Search for the cell housing the specified text and yield its [x, y] center coordinate. 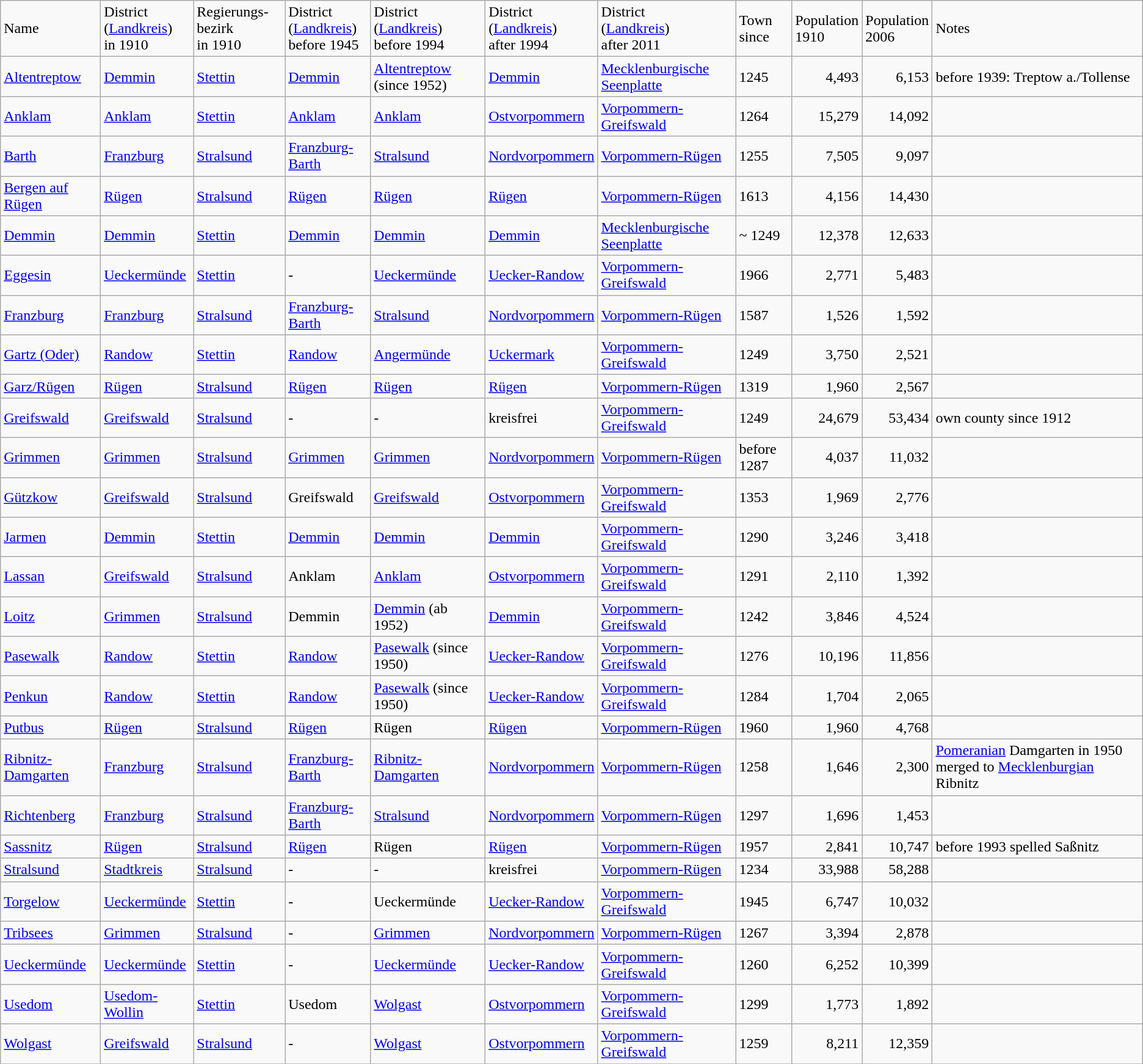
10,747 [898, 847]
1,696 [827, 815]
1267 [764, 933]
1290 [764, 537]
1,453 [898, 815]
Altentreptow [51, 77]
3,418 [898, 537]
1957 [764, 847]
before 1993 spelled Saßnitz [1037, 847]
1613 [764, 195]
Uckermark [542, 354]
1299 [764, 1004]
1353 [764, 497]
Usedom-Wollin [147, 1004]
1966 [764, 275]
Putbus [51, 727]
Population 2006 [898, 29]
1,592 [898, 315]
3,750 [827, 354]
4,037 [827, 457]
3,846 [827, 617]
14,092 [898, 116]
1,704 [827, 696]
Bergen auf Rügen [51, 195]
Eggesin [51, 275]
11,856 [898, 656]
before 1939: Treptow a./Tollense [1037, 77]
1,526 [827, 315]
33,988 [827, 870]
Jarmen [51, 537]
1276 [764, 656]
Pasewalk [51, 656]
6,747 [827, 902]
7,505 [827, 156]
1,892 [898, 1004]
6,252 [827, 964]
1,392 [898, 577]
1245 [764, 77]
Tribsees [51, 933]
Penkun [51, 696]
Population 1910 [827, 29]
12,359 [898, 1043]
3,246 [827, 537]
24,679 [827, 418]
Name [51, 29]
10,196 [827, 656]
Stadtkreis [147, 870]
1960 [764, 727]
before 1287 [764, 457]
2,110 [827, 577]
53,434 [898, 418]
1258 [764, 767]
2,841 [827, 847]
Gützkow [51, 497]
10,399 [898, 964]
4,493 [827, 77]
District(Landkreis)in 1910 [147, 29]
9,097 [898, 156]
8,211 [827, 1043]
4,156 [827, 195]
1945 [764, 902]
Altentreptow (since 1952) [428, 77]
12,633 [898, 236]
1291 [764, 577]
14,430 [898, 195]
Lassan [51, 577]
2,878 [898, 933]
Demmin (ab 1952) [428, 617]
District(Landkreis)before 1945 [328, 29]
1,969 [827, 497]
Torgelow [51, 902]
1255 [764, 156]
Town since [764, 29]
2,300 [898, 767]
10,032 [898, 902]
1234 [764, 870]
Garz/Rügen [51, 386]
1260 [764, 964]
Notes [1037, 29]
1297 [764, 815]
Pomeranian Damgarten in 1950 merged to Mecklenburgian Ribnitz [1037, 767]
1587 [764, 315]
Gartz (Oder) [51, 354]
District(Landkreis)after 1994 [542, 29]
1242 [764, 617]
Angermünde [428, 354]
12,378 [827, 236]
1264 [764, 116]
2,771 [827, 275]
Regierungs-bezirk in 1910 [239, 29]
~ 1249 [764, 236]
Loitz [51, 617]
6,153 [898, 77]
5,483 [898, 275]
2,567 [898, 386]
own county since 1912 [1037, 418]
1319 [764, 386]
4,524 [898, 617]
Sassnitz [51, 847]
Barth [51, 156]
4,768 [898, 727]
1284 [764, 696]
2,065 [898, 696]
2,521 [898, 354]
District(Landkreis)before 1994 [428, 29]
15,279 [827, 116]
3,394 [827, 933]
2,776 [898, 497]
1,646 [827, 767]
1,773 [827, 1004]
11,032 [898, 457]
Richtenberg [51, 815]
District(Landkreis)after 2011 [667, 29]
58,288 [898, 870]
1259 [764, 1043]
